Pinpoint the cell where the given text exists, returning its [x, y] midpoint coordinate. 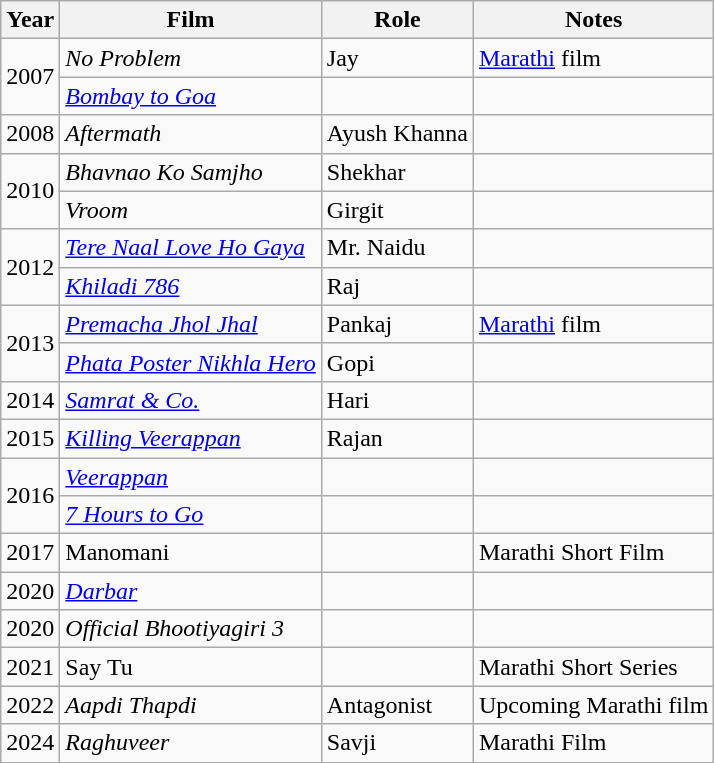
2012 [30, 267]
Phata Poster Nikhla Hero [190, 362]
Aapdi Thapdi [190, 705]
7 Hours to Go [190, 515]
2013 [30, 343]
Marathi Film [593, 743]
Savji [397, 743]
Mr. Naidu [397, 248]
Vroom [190, 210]
2010 [30, 191]
2015 [30, 438]
Role [397, 20]
Rajan [397, 438]
2022 [30, 705]
2007 [30, 77]
2008 [30, 134]
Raj [397, 286]
Bhavnao Ko Samjho [190, 172]
Raghuveer [190, 743]
Girgit [397, 210]
Marathi Short Series [593, 667]
Manomani [190, 553]
2024 [30, 743]
Marathi Short Film [593, 553]
Darbar [190, 591]
Veerappan [190, 477]
Notes [593, 20]
Ayush Khanna [397, 134]
Antagonist [397, 705]
2021 [30, 667]
Khiladi 786 [190, 286]
Hari [397, 400]
Upcoming Marathi film [593, 705]
Official Bhootiyagiri 3 [190, 629]
Year [30, 20]
Jay [397, 58]
2014 [30, 400]
Killing Veerappan [190, 438]
Shekhar [397, 172]
Bombay to Goa [190, 96]
Aftermath [190, 134]
2016 [30, 496]
Tere Naal Love Ho Gaya [190, 248]
Say Tu [190, 667]
Film [190, 20]
No Problem [190, 58]
2017 [30, 553]
Gopi [397, 362]
Pankaj [397, 324]
Samrat & Co. [190, 400]
Premacha Jhol Jhal [190, 324]
